Return (X, Y) of the center of cell containing provided text 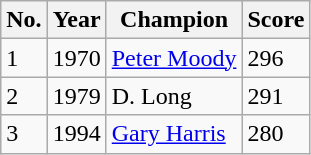
1979 (76, 96)
1994 (76, 134)
No. (24, 20)
Score (276, 20)
Champion (174, 20)
280 (276, 134)
1 (24, 58)
296 (276, 58)
3 (24, 134)
Year (76, 20)
D. Long (174, 96)
Peter Moody (174, 58)
Gary Harris (174, 134)
2 (24, 96)
291 (276, 96)
1970 (76, 58)
